Capture the cell that displays the provided text and extract its [X, Y] central coordinate. 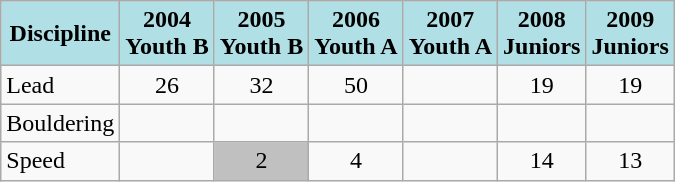
Speed [60, 161]
32 [261, 85]
2006Youth A [356, 34]
Bouldering [60, 123]
2005Youth B [261, 34]
50 [356, 85]
26 [167, 85]
2008Juniors [542, 34]
14 [542, 161]
2004Youth B [167, 34]
Lead [60, 85]
2007Youth A [450, 34]
Discipline [60, 34]
13 [630, 161]
2009Juniors [630, 34]
2 [261, 161]
4 [356, 161]
